From the cell containing the given text, extract its center point as (x, y) coordinate. 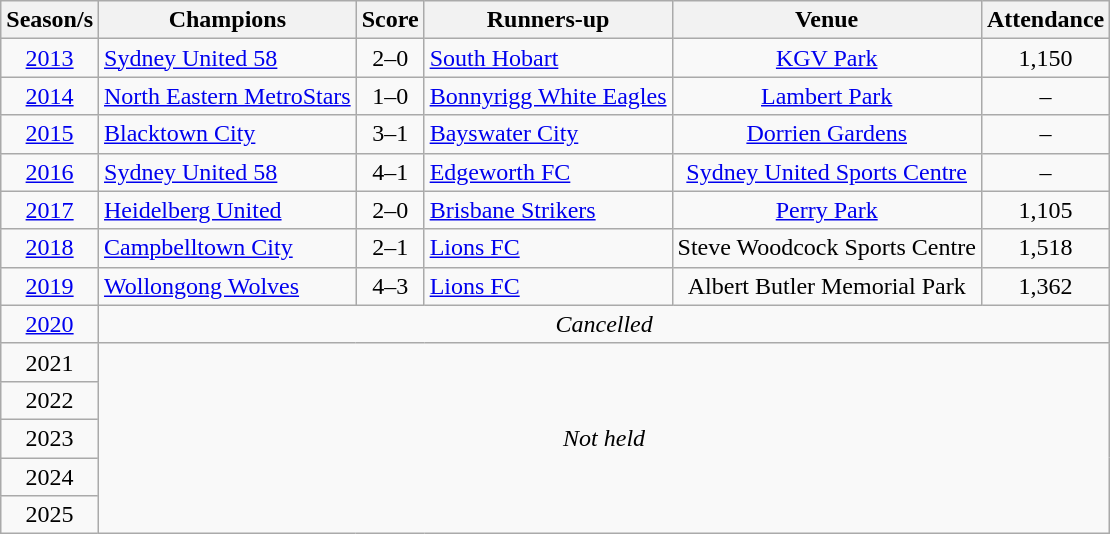
1–0 (390, 96)
Lambert Park (826, 96)
2018 (50, 248)
Blacktown City (228, 134)
Season/s (50, 20)
Heidelberg United (228, 210)
2–1 (390, 248)
KGV Park (826, 58)
Edgeworth FC (548, 172)
1,105 (1045, 210)
1,518 (1045, 248)
4–1 (390, 172)
Champions (228, 20)
Perry Park (826, 210)
2020 (50, 324)
2021 (50, 362)
Albert Butler Memorial Park (826, 286)
South Hobart (548, 58)
Bonnyrigg White Eagles (548, 96)
Bayswater City (548, 134)
2019 (50, 286)
Wollongong Wolves (228, 286)
Runners-up (548, 20)
2017 (50, 210)
Venue (826, 20)
Score (390, 20)
2025 (50, 515)
Campbelltown City (228, 248)
Attendance (1045, 20)
2014 (50, 96)
3–1 (390, 134)
2022 (50, 400)
Cancelled (604, 324)
North Eastern MetroStars (228, 96)
2024 (50, 477)
2016 (50, 172)
1,362 (1045, 286)
2023 (50, 438)
2015 (50, 134)
1,150 (1045, 58)
Brisbane Strikers (548, 210)
Sydney United Sports Centre (826, 172)
Steve Woodcock Sports Centre (826, 248)
4–3 (390, 286)
2013 (50, 58)
Not held (604, 438)
Dorrien Gardens (826, 134)
